Locate the cell with the specified text and output its [X, Y] center coordinate. 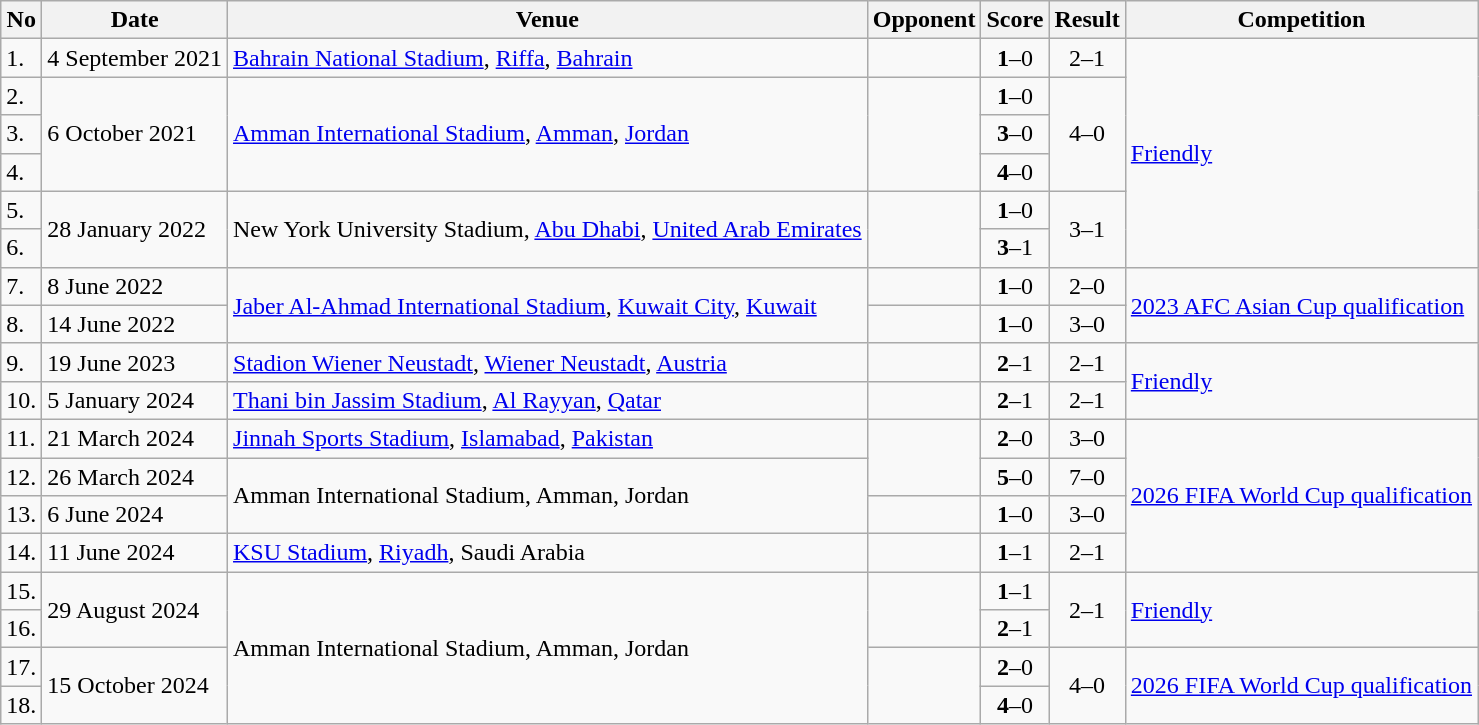
14 June 2022 [135, 324]
5. [22, 210]
6 October 2021 [135, 134]
5–0 [1015, 477]
15 October 2024 [135, 686]
14. [22, 553]
Date [135, 20]
18. [22, 705]
11 June 2024 [135, 553]
Stadion Wiener Neustadt, Wiener Neustadt, Austria [548, 362]
6. [22, 248]
3. [22, 134]
New York University Stadium, Abu Dhabi, United Arab Emirates [548, 229]
29 August 2024 [135, 610]
Jaber Al-Ahmad International Stadium, Kuwait City, Kuwait [548, 305]
Venue [548, 20]
12. [22, 477]
9. [22, 362]
KSU Stadium, Riyadh, Saudi Arabia [548, 553]
15. [22, 591]
5 January 2024 [135, 400]
16. [22, 629]
Competition [1301, 20]
Score [1015, 20]
7. [22, 286]
13. [22, 515]
Opponent [924, 20]
6 June 2024 [135, 515]
8. [22, 324]
No [22, 20]
19 June 2023 [135, 362]
2. [22, 96]
2023 AFC Asian Cup qualification [1301, 305]
7–0 [1087, 477]
1. [22, 58]
11. [22, 438]
Jinnah Sports Stadium, Islamabad, Pakistan [548, 438]
17. [22, 667]
21 March 2024 [135, 438]
28 January 2022 [135, 229]
8 June 2022 [135, 286]
Result [1087, 20]
4 September 2021 [135, 58]
10. [22, 400]
26 March 2024 [135, 477]
Bahrain National Stadium, Riffa, Bahrain [548, 58]
4. [22, 172]
Thani bin Jassim Stadium, Al Rayyan, Qatar [548, 400]
